Scan for the cell matching the given text and deliver its (x, y) coordinate at center. 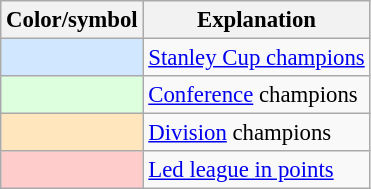
Division champions (256, 133)
Color/symbol (72, 20)
Led league in points (256, 170)
Explanation (256, 20)
Stanley Cup champions (256, 58)
Conference champions (256, 95)
